Search for the cell housing the specified text and yield its (x, y) center coordinate. 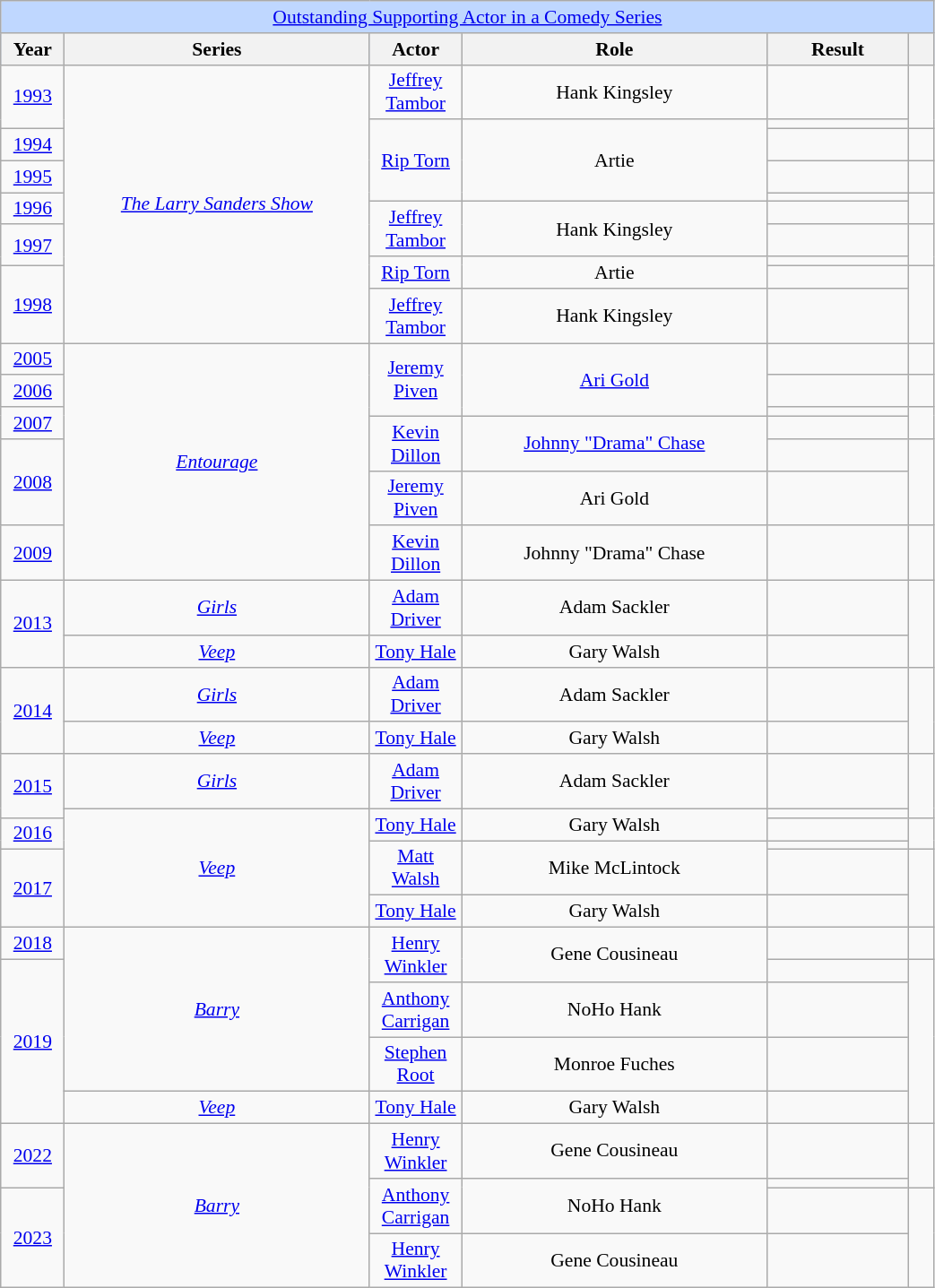
2013 (32, 624)
Stephen Root (416, 1065)
2023 (32, 1238)
Role (614, 49)
1993 (32, 97)
2005 (32, 359)
2008 (32, 482)
Entourage (217, 462)
Monroe Fuches (614, 1065)
2018 (32, 944)
Result (837, 49)
2007 (32, 423)
2014 (32, 710)
The Larry Sanders Show (217, 203)
1995 (32, 177)
2016 (32, 834)
2017 (32, 889)
Year (32, 49)
2006 (32, 392)
1996 (32, 209)
Matt Walsh (416, 868)
1998 (32, 305)
Actor (416, 49)
Outstanding Supporting Actor in a Comedy Series (468, 17)
2009 (32, 554)
2015 (32, 785)
2022 (32, 1156)
1994 (32, 145)
1997 (32, 246)
2019 (32, 1042)
Mike McLintock (614, 868)
Series (217, 49)
